Find where the given text appears and provide that cell's center as [X, Y] coordinate. 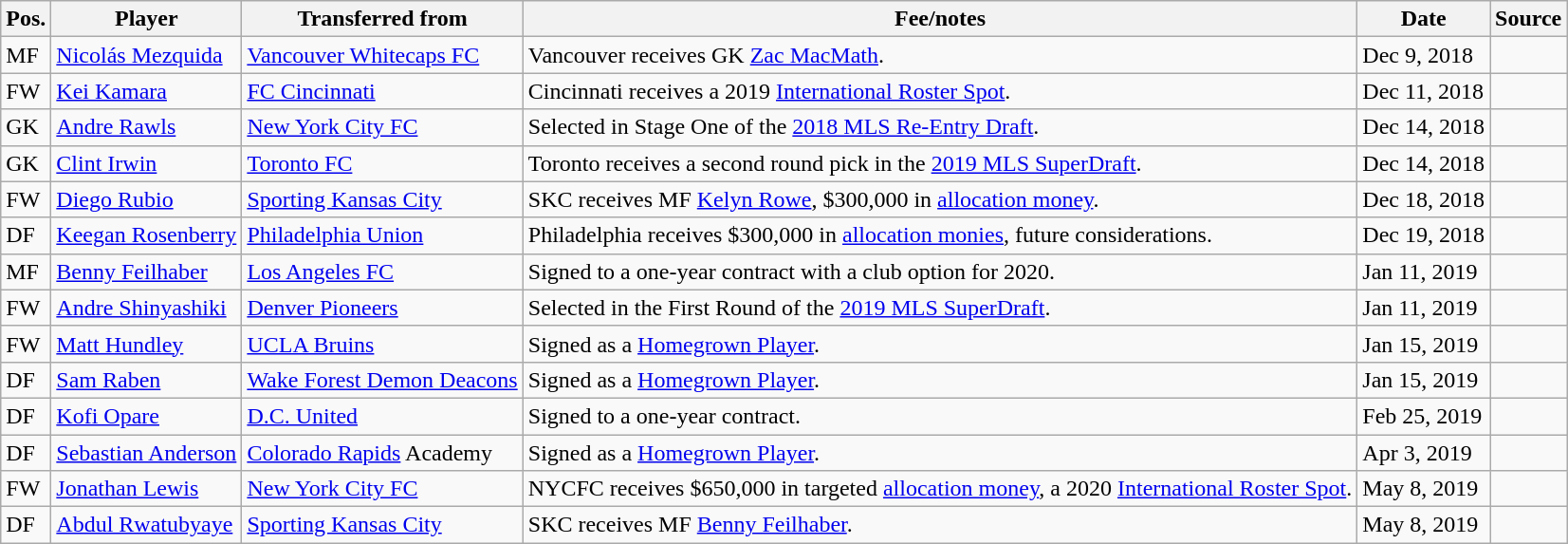
SKC receives MF Kelyn Rowe, $300,000 in allocation money. [940, 199]
Transferred from [382, 19]
Sam Raben [146, 380]
Toronto FC [382, 163]
Apr 3, 2019 [1424, 453]
Sebastian Anderson [146, 453]
Clint Irwin [146, 163]
Cincinnati receives a 2019 International Roster Spot. [940, 91]
Signed to a one-year contract with a club option for 2020. [940, 272]
Feb 25, 2019 [1424, 416]
Nicolás Mezquida [146, 55]
Colorado Rapids Academy [382, 453]
Source [1529, 19]
Diego Rubio [146, 199]
Andre Shinyashiki [146, 308]
Los Angeles FC [382, 272]
Vancouver Whitecaps FC [382, 55]
D.C. United [382, 416]
Selected in the First Round of the 2019 MLS SuperDraft. [940, 308]
Wake Forest Demon Deacons [382, 380]
Kofi Opare [146, 416]
Dec 19, 2018 [1424, 235]
Selected in Stage One of the 2018 MLS Re-Entry Draft. [940, 127]
FC Cincinnati [382, 91]
Vancouver receives GK Zac MacMath. [940, 55]
Player [146, 19]
Benny Feilhaber [146, 272]
Pos. [27, 19]
Abdul Rwatubyaye [146, 525]
Date [1424, 19]
Kei Kamara [146, 91]
Keegan Rosenberry [146, 235]
Andre Rawls [146, 127]
SKC receives MF Benny Feilhaber. [940, 525]
Denver Pioneers [382, 308]
NYCFC receives $650,000 in targeted allocation money, a 2020 International Roster Spot. [940, 489]
Dec 11, 2018 [1424, 91]
Matt Hundley [146, 344]
Philadelphia Union [382, 235]
Philadelphia receives $300,000 in allocation monies, future considerations. [940, 235]
Jonathan Lewis [146, 489]
Signed to a one-year contract. [940, 416]
Toronto receives a second round pick in the 2019 MLS SuperDraft. [940, 163]
UCLA Bruins [382, 344]
Dec 18, 2018 [1424, 199]
Fee/notes [940, 19]
Dec 9, 2018 [1424, 55]
